Search for the cell housing the specified text and yield its [X, Y] center coordinate. 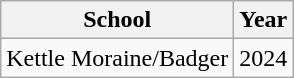
School [118, 20]
2024 [264, 58]
Year [264, 20]
Kettle Moraine/Badger [118, 58]
